Locate the cell with the specified text and output its (X, Y) center coordinate. 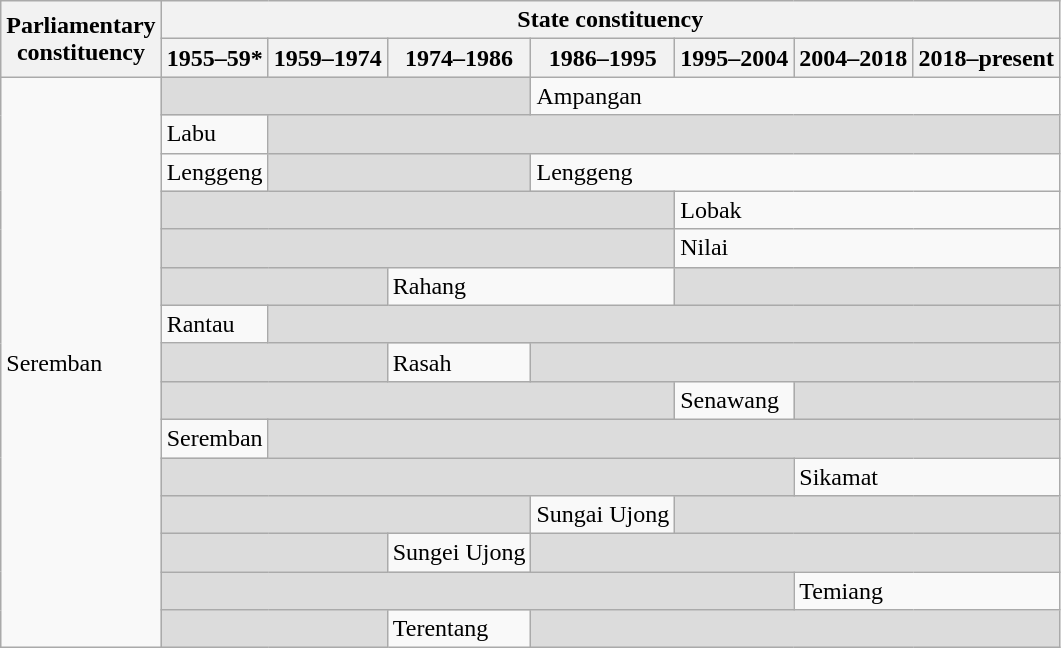
1986–1995 (603, 58)
2004–2018 (854, 58)
Sikamat (927, 477)
Rahang (530, 286)
Senawang (734, 400)
Lobak (868, 210)
Rantau (214, 324)
1974–1986 (459, 58)
Nilai (868, 248)
Sungai Ujong (603, 515)
Terentang (459, 629)
Parliamentaryconstituency (81, 39)
State constituency (610, 20)
1959–1974 (328, 58)
Rasah (459, 362)
2018–present (986, 58)
Temiang (927, 591)
1995–2004 (734, 58)
1955–59* (214, 58)
Labu (214, 134)
Sungei Ujong (459, 553)
Ampangan (795, 96)
